Detect which cell encompasses the target text, then output its [X, Y] center coordinate. 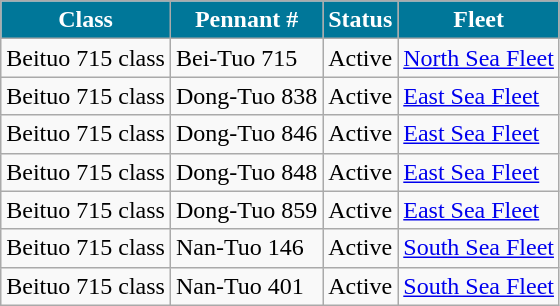
Fleet [479, 20]
Pennant # [246, 20]
Dong-Tuo 846 [246, 134]
Dong-Tuo 859 [246, 210]
Status [360, 20]
Dong-Tuo 838 [246, 96]
Nan-Tuo 401 [246, 286]
Dong-Tuo 848 [246, 172]
Bei-Tuo 715 [246, 58]
Class [86, 20]
North Sea Fleet [479, 58]
Nan-Tuo 146 [246, 248]
